For the text-containing cell, return its midpoint in (x, y) coordinate format. 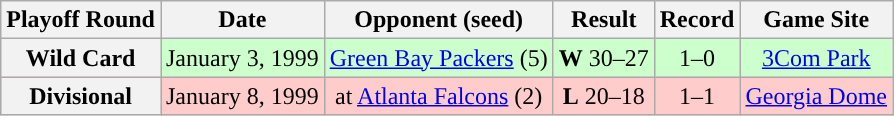
Game Site (816, 20)
Opponent (seed) (438, 20)
Result (604, 20)
3Com Park (816, 58)
Record (697, 20)
January 3, 1999 (242, 58)
W 30–27 (604, 58)
1–0 (697, 58)
Divisional (81, 96)
Playoff Round (81, 20)
Date (242, 20)
1–1 (697, 96)
Georgia Dome (816, 96)
January 8, 1999 (242, 96)
at Atlanta Falcons (2) (438, 96)
Green Bay Packers (5) (438, 58)
L 20–18 (604, 96)
Wild Card (81, 58)
